Locate the cell with the specified text and output its (x, y) center coordinate. 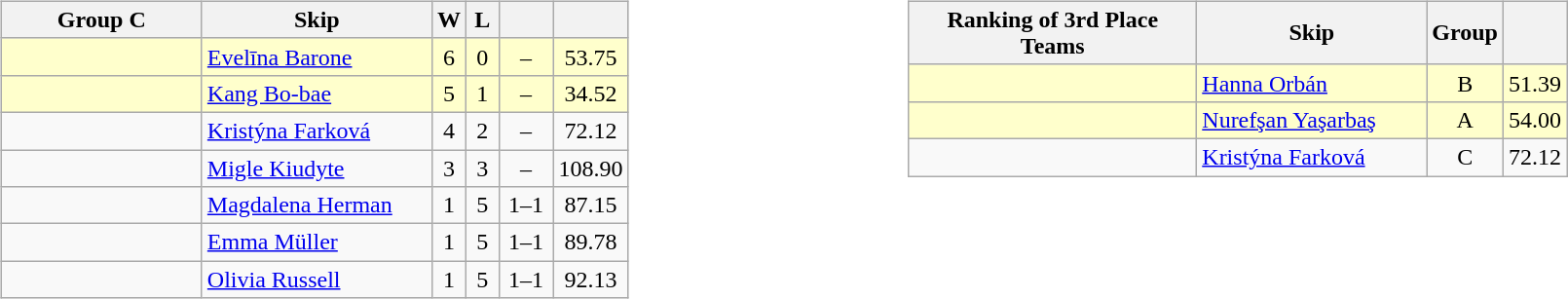
108.90 (590, 168)
Nurefşan Yaşarbaş (1312, 120)
L (482, 19)
6 (448, 56)
Kang Bo-bae (317, 93)
Ranking of 3rd Place Teams (1053, 33)
Olivia Russell (317, 280)
B (1465, 83)
53.75 (590, 56)
2 (482, 131)
87.15 (590, 206)
0 (482, 56)
C (1465, 157)
89.78 (590, 243)
54.00 (1535, 120)
Group C (101, 19)
Magdalena Herman (317, 206)
4 (448, 131)
Migle Kiudyte (317, 168)
51.39 (1535, 83)
34.52 (590, 93)
Hanna Orbán (1312, 83)
A (1465, 120)
W (448, 19)
92.13 (590, 280)
Group (1465, 33)
Evelīna Barone (317, 56)
Emma Müller (317, 243)
